Locate the cell with the specified text and output its (X, Y) center coordinate. 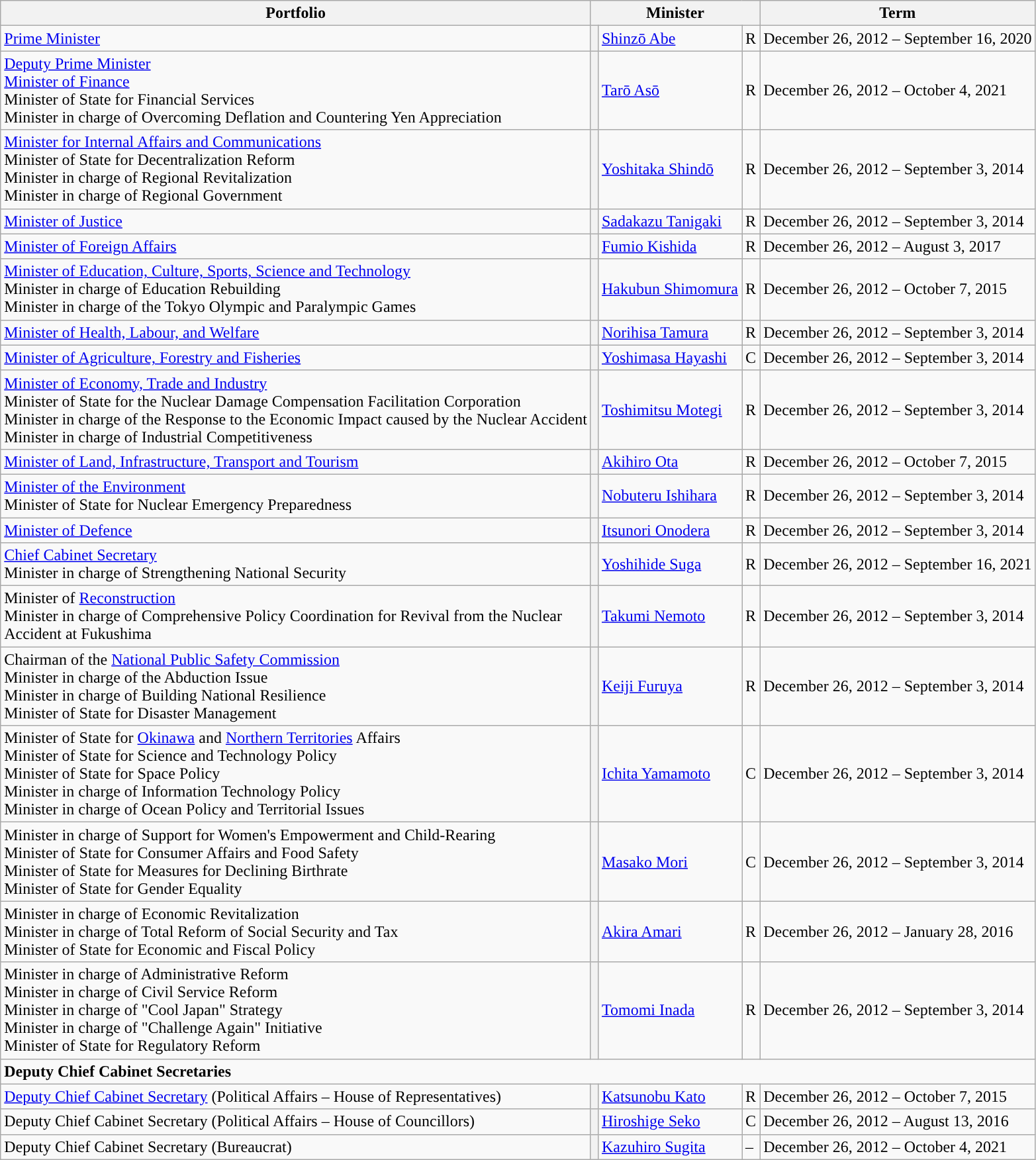
Term (898, 13)
Minister of the Environment Minister of State for Nuclear Emergency Preparedness (296, 495)
Yoshimasa Hayashi (670, 358)
Yoshihide Suga (670, 564)
Portfolio (296, 13)
December 26, 2012 – September 16, 2020 (898, 38)
Deputy Chief Cabinet Secretary (Political Affairs – House of Councillors) (296, 1122)
Akira Amari (670, 932)
Tomomi Inada (670, 1010)
Chief Cabinet Secretary Minister in charge of Strengthening National Security (296, 564)
Kazuhiro Sugita (670, 1147)
Shinzō Abe (670, 38)
Keiji Furuya (670, 686)
Prime Minister (296, 38)
Deputy Chief Cabinet Secretary (Political Affairs – House of Representatives) (296, 1096)
Hiroshige Seko (670, 1122)
Katsunobu Kato (670, 1096)
Minister of Agriculture, Forestry and Fisheries (296, 358)
Fumio Kishida (670, 246)
Yoshitaka Shindō (670, 169)
Akihiro Ota (670, 461)
Minister of Defence (296, 530)
December 26, 2012 – September 16, 2021 (898, 564)
Takumi Nemoto (670, 616)
Ichita Yamamoto (670, 774)
Masako Mori (670, 862)
Norihisa Tamura (670, 332)
December 26, 2012 – January 28, 2016 (898, 932)
Minister of Reconstruction Minister in charge of Comprehensive Policy Coordination for Revival from the Nuclear Accident at Fukushima (296, 616)
Deputy Chief Cabinet Secretary (Bureaucrat) (296, 1147)
– (751, 1147)
December 26, 2012 – August 13, 2016 (898, 1122)
Hakubun Shimomura (670, 289)
Toshimitsu Motegi (670, 409)
Nobuteru Ishihara (670, 495)
Minister of Health, Labour, and Welfare (296, 332)
Minister of Justice (296, 221)
Tarō Asō (670, 90)
December 26, 2012 – August 3, 2017 (898, 246)
Minister of Land, Infrastructure, Transport and Tourism (296, 461)
Minister (675, 13)
Minister of Foreign Affairs (296, 246)
Itsunori Onodera (670, 530)
Sadakazu Tanigaki (670, 221)
Deputy Chief Cabinet Secretaries (518, 1071)
